Extract the (x, y) coordinate from the center of the cell holding the provided text.  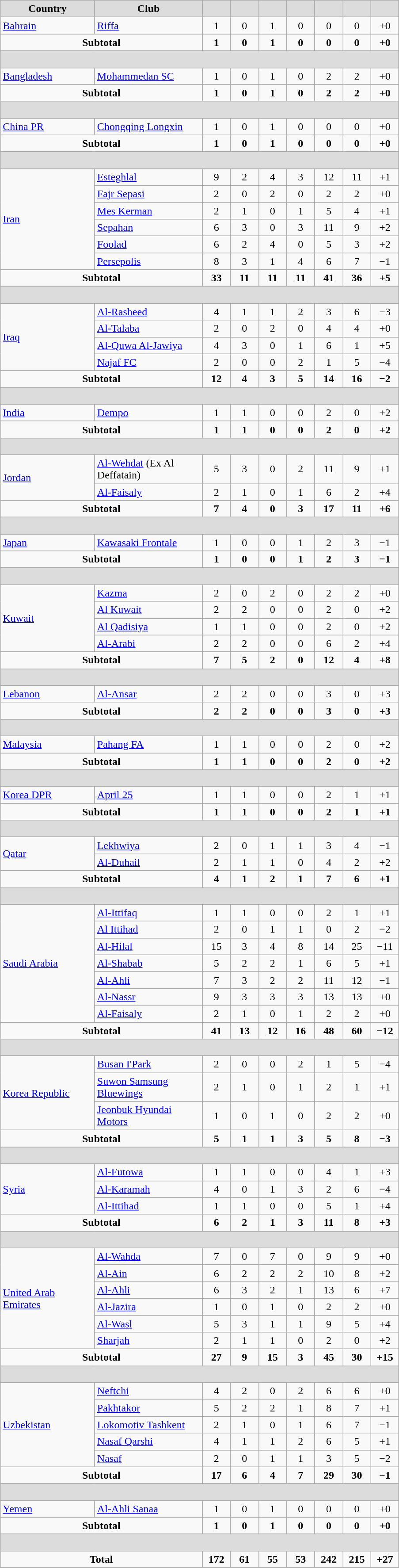
Iraq (48, 337)
61 (244, 1559)
172 (217, 1559)
Qatar (48, 854)
April 25 (148, 795)
Persepolis (148, 261)
China PR (48, 126)
242 (329, 1559)
+8 (385, 660)
Fajr Sepasi (148, 194)
Bangladesh (48, 76)
Al-Ittifaq (148, 913)
Nasaf Qarshi (148, 1442)
Korea Republic (48, 1093)
Dempo (148, 413)
Al-Rasheed (148, 312)
29 (329, 1475)
Pahang FA (148, 744)
Al-Jazira (148, 1307)
25 (357, 946)
55 (273, 1559)
33 (217, 278)
Club (148, 9)
Al-Duhail (148, 862)
Al-Shabab (148, 963)
Country (48, 9)
Chongqing Longxin (148, 126)
Al-Futowa (148, 1172)
Malaysia (48, 744)
Al-Talaba (148, 329)
215 (357, 1559)
Al Qadisiya (148, 627)
Kawasaki Frontale (148, 543)
Riffa (148, 26)
Al-Wahda (148, 1256)
48 (329, 1031)
Al-Nassr (148, 997)
−11 (385, 946)
Al-Wasl (148, 1323)
Lokomotiv Tashkent (148, 1425)
+27 (385, 1559)
United Arab Emirates (48, 1298)
Kazma (148, 593)
Al-Ain (148, 1273)
+7 (385, 1290)
Suwon Samsung Bluewings (148, 1087)
Al-Wehdat (Ex Al Deffatain) (148, 469)
Sepahan (148, 228)
Yemen (48, 1509)
Saudi Arabia (48, 963)
Korea DPR (48, 795)
Nasaf (148, 1458)
Al-Ansar (148, 694)
Al-Quwa Al-Jawiya (148, 345)
Uzbekistan (48, 1425)
Al Kuwait (148, 610)
Iran (48, 219)
Syria (48, 1189)
Busan I'Park (148, 1064)
36 (357, 278)
53 (301, 1559)
Total (102, 1559)
Mohammedan SC (148, 76)
+6 (385, 509)
Lekhwiya (148, 845)
Al-Hilal (148, 946)
−12 (385, 1031)
60 (357, 1031)
Al Ittihad (148, 929)
Neftchi (148, 1391)
Jeonbuk Hyundai Motors (148, 1116)
Esteghlal (148, 177)
Jordan (48, 478)
45 (329, 1358)
+15 (385, 1358)
India (48, 413)
Bahrain (48, 26)
27 (217, 1358)
Pakhtakor (148, 1408)
Sharjah (148, 1341)
10 (329, 1273)
Al-Ittihad (148, 1206)
Mes Kerman (148, 211)
Al-Karamah (148, 1189)
Najaf FC (148, 362)
Foolad (148, 245)
Lebanon (48, 694)
Kuwait (48, 618)
Al-Ahli Sanaa (148, 1509)
Japan (48, 543)
Al-Arabi (148, 643)
